From the cell containing the given text, extract its center point as (x, y) coordinate. 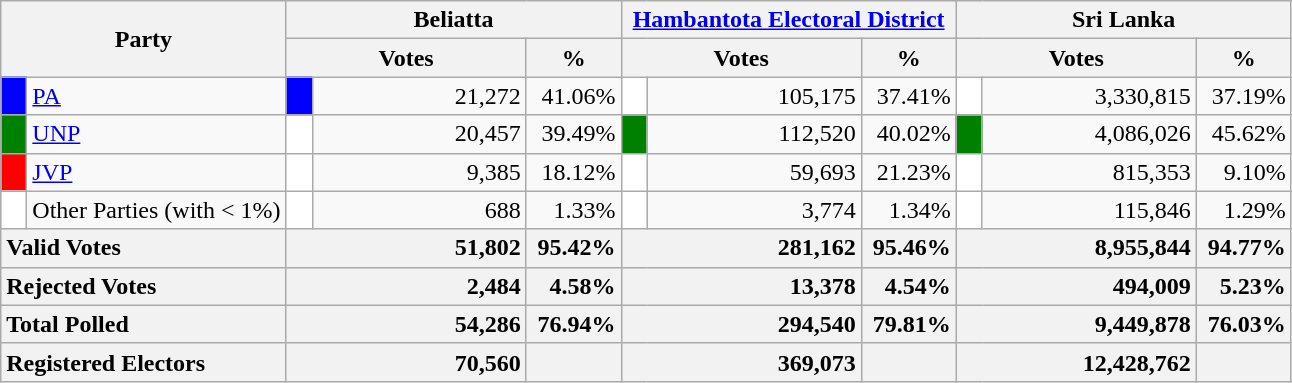
105,175 (754, 96)
21.23% (908, 172)
Hambantota Electoral District (788, 20)
45.62% (1244, 134)
12,428,762 (1076, 362)
PA (156, 96)
59,693 (754, 172)
51,802 (406, 248)
9,449,878 (1076, 324)
Rejected Votes (144, 286)
294,540 (741, 324)
115,846 (1089, 210)
1.34% (908, 210)
Registered Electors (144, 362)
Total Polled (144, 324)
95.46% (908, 248)
8,955,844 (1076, 248)
815,353 (1089, 172)
37.41% (908, 96)
79.81% (908, 324)
21,272 (419, 96)
40.02% (908, 134)
9,385 (419, 172)
20,457 (419, 134)
494,009 (1076, 286)
54,286 (406, 324)
Other Parties (with < 1%) (156, 210)
Sri Lanka (1124, 20)
JVP (156, 172)
70,560 (406, 362)
1.33% (574, 210)
4.58% (574, 286)
688 (419, 210)
41.06% (574, 96)
4,086,026 (1089, 134)
5.23% (1244, 286)
76.03% (1244, 324)
Party (144, 39)
3,774 (754, 210)
76.94% (574, 324)
9.10% (1244, 172)
3,330,815 (1089, 96)
94.77% (1244, 248)
4.54% (908, 286)
369,073 (741, 362)
1.29% (1244, 210)
Valid Votes (144, 248)
112,520 (754, 134)
13,378 (741, 286)
281,162 (741, 248)
95.42% (574, 248)
Beliatta (454, 20)
39.49% (574, 134)
18.12% (574, 172)
UNP (156, 134)
37.19% (1244, 96)
2,484 (406, 286)
